Return [x, y] of the center of cell containing provided text 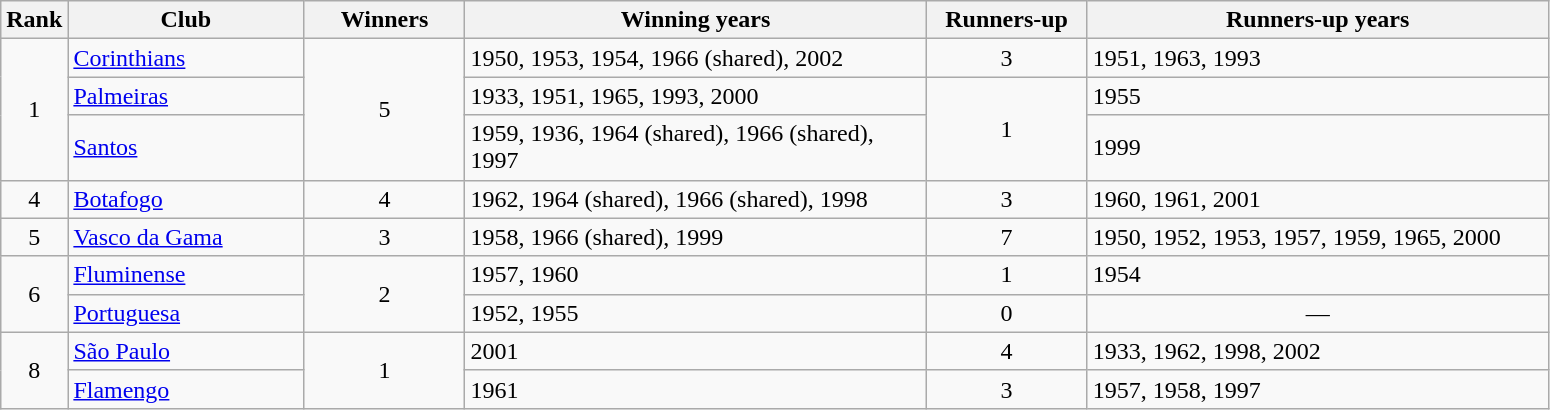
1950, 1952, 1953, 1957, 1959, 1965, 2000 [1318, 237]
1950, 1953, 1954, 1966 (shared), 2002 [696, 58]
Corinthians [186, 58]
1957, 1960 [696, 275]
1955 [1318, 96]
1960, 1961, 2001 [1318, 199]
2 [384, 294]
1962, 1964 (shared), 1966 (shared), 1998 [696, 199]
Botafogo [186, 199]
Portuguesa [186, 313]
Runners-up years [1318, 20]
2001 [696, 351]
Winning years [696, 20]
6 [34, 294]
1961 [696, 389]
Club [186, 20]
Rank [34, 20]
Fluminense [186, 275]
Vasco da Gama [186, 237]
1952, 1955 [696, 313]
— [1318, 313]
1958, 1966 (shared), 1999 [696, 237]
1957, 1958, 1997 [1318, 389]
1951, 1963, 1993 [1318, 58]
São Paulo [186, 351]
1933, 1951, 1965, 1993, 2000 [696, 96]
Palmeiras [186, 96]
1959, 1936, 1964 (shared), 1966 (shared), 1997 [696, 148]
1954 [1318, 275]
7 [1006, 237]
1999 [1318, 148]
1933, 1962, 1998, 2002 [1318, 351]
Runners-up [1006, 20]
8 [34, 370]
Flamengo [186, 389]
Winners [384, 20]
0 [1006, 313]
Santos [186, 148]
